Pinpoint the cell where the given text exists, returning its (x, y) midpoint coordinate. 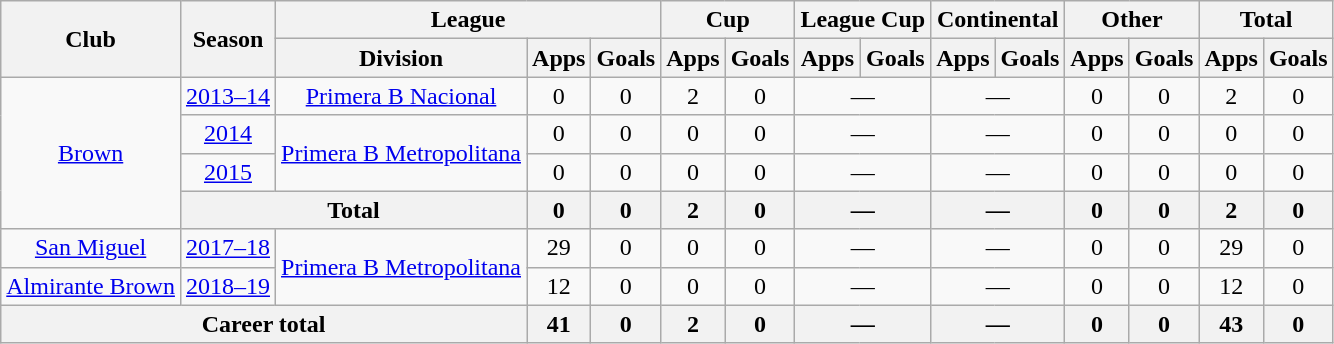
2013–14 (228, 96)
2015 (228, 172)
Club (91, 39)
Cup (728, 20)
Season (228, 39)
San Miguel (91, 248)
Primera B Nacional (402, 96)
43 (1231, 324)
2018–19 (228, 286)
Brown (91, 153)
41 (559, 324)
Almirante Brown (91, 286)
Continental (998, 20)
2017–18 (228, 248)
League (468, 20)
League Cup (863, 20)
2014 (228, 134)
Career total (264, 324)
Other (1132, 20)
Division (402, 58)
